Detect which cell encompasses the target text, then output its (x, y) center coordinate. 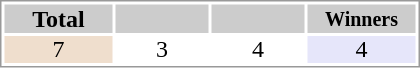
Total (58, 18)
7 (58, 50)
3 (162, 50)
Winners (362, 18)
